Extract the [X, Y] coordinate from the center of the cell holding the provided text.  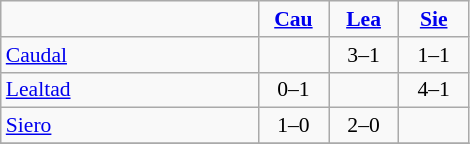
2–0 [363, 126]
Lealtad [130, 90]
4–1 [434, 90]
Sie [434, 19]
3–1 [363, 55]
0–1 [293, 90]
Cau [293, 19]
1–1 [434, 55]
Caudal [130, 55]
Siero [130, 126]
Lea [363, 19]
1–0 [293, 126]
